Detect which cell encompasses the target text, then output its [X, Y] center coordinate. 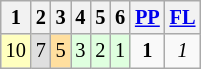
4 [80, 17]
7 [41, 51]
PP [148, 17]
6 [120, 17]
FL [183, 17]
10 [16, 51]
